From the cell containing the given text, extract its center point as (X, Y) coordinate. 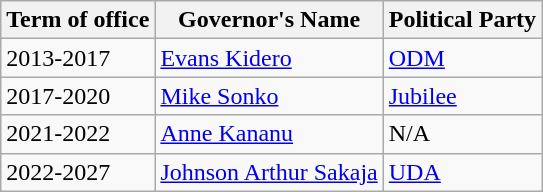
UDA (462, 172)
Political Party (462, 20)
Governor's Name (269, 20)
2017-2020 (78, 96)
Term of office (78, 20)
Anne Kananu (269, 134)
Mike Sonko (269, 96)
2022-2027 (78, 172)
N/A (462, 134)
Johnson Arthur Sakaja (269, 172)
Evans Kidero (269, 58)
Jubilee (462, 96)
ODM (462, 58)
2021-2022 (78, 134)
2013-2017 (78, 58)
